From the cell containing the given text, extract its center point as (X, Y) coordinate. 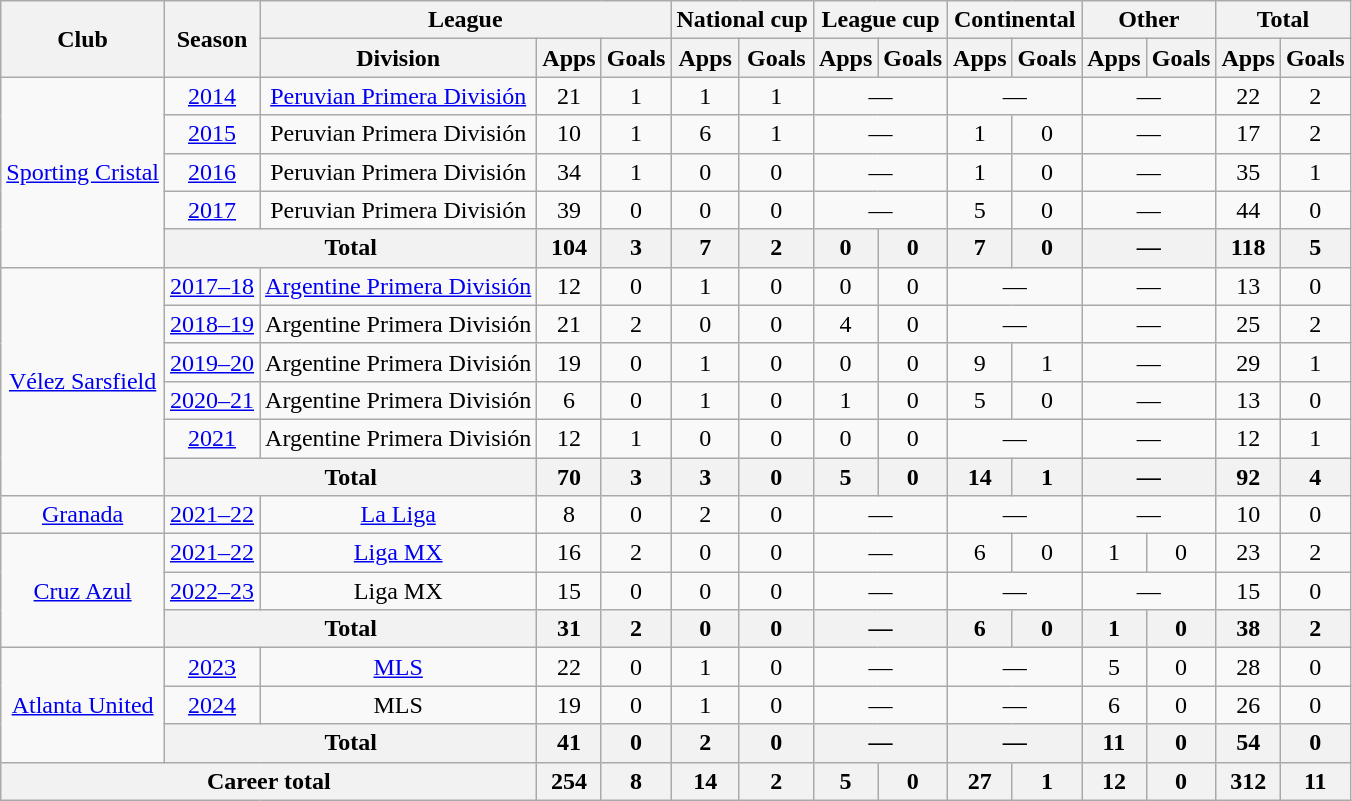
2016 (212, 172)
2022–23 (212, 591)
2024 (212, 705)
La Liga (398, 515)
16 (569, 553)
Division (398, 58)
Career total (269, 781)
31 (569, 629)
34 (569, 172)
2020–21 (212, 400)
2015 (212, 134)
Vélez Sarsfield (83, 381)
Atlanta United (83, 705)
70 (569, 477)
Season (212, 39)
League cup (880, 20)
2017–18 (212, 286)
29 (1248, 362)
41 (569, 743)
2019–20 (212, 362)
2018–19 (212, 324)
2017 (212, 210)
104 (569, 248)
2023 (212, 667)
25 (1248, 324)
2014 (212, 96)
312 (1248, 781)
254 (569, 781)
28 (1248, 667)
26 (1248, 705)
Club (83, 39)
Cruz Azul (83, 591)
35 (1248, 172)
44 (1248, 210)
Sporting Cristal (83, 172)
Granada (83, 515)
39 (569, 210)
54 (1248, 743)
Continental (1015, 20)
2021 (212, 438)
9 (980, 362)
92 (1248, 477)
National cup (742, 20)
23 (1248, 553)
League (466, 20)
Other (1149, 20)
118 (1248, 248)
17 (1248, 134)
27 (980, 781)
38 (1248, 629)
